Return the (X, Y) coordinate for the center point of the cell that contains the specified text.  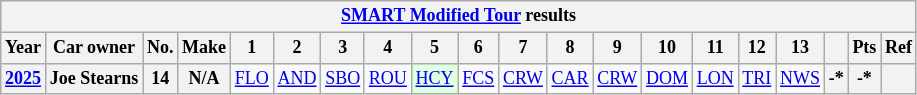
11 (715, 48)
DOM (668, 78)
14 (160, 78)
7 (524, 48)
Joe Stearns (94, 78)
2025 (24, 78)
ROU (388, 78)
Year (24, 48)
Make (204, 48)
FCS (478, 78)
AND (297, 78)
LON (715, 78)
No. (160, 48)
13 (800, 48)
12 (757, 48)
2 (297, 48)
8 (570, 48)
6 (478, 48)
SBO (343, 78)
NWS (800, 78)
9 (618, 48)
1 (252, 48)
10 (668, 48)
3 (343, 48)
CAR (570, 78)
FLO (252, 78)
N/A (204, 78)
TRI (757, 78)
Pts (864, 48)
Ref (899, 48)
HCY (434, 78)
4 (388, 48)
5 (434, 48)
Car owner (94, 48)
SMART Modified Tour results (459, 16)
